Capture the cell that displays the provided text and extract its (x, y) central coordinate. 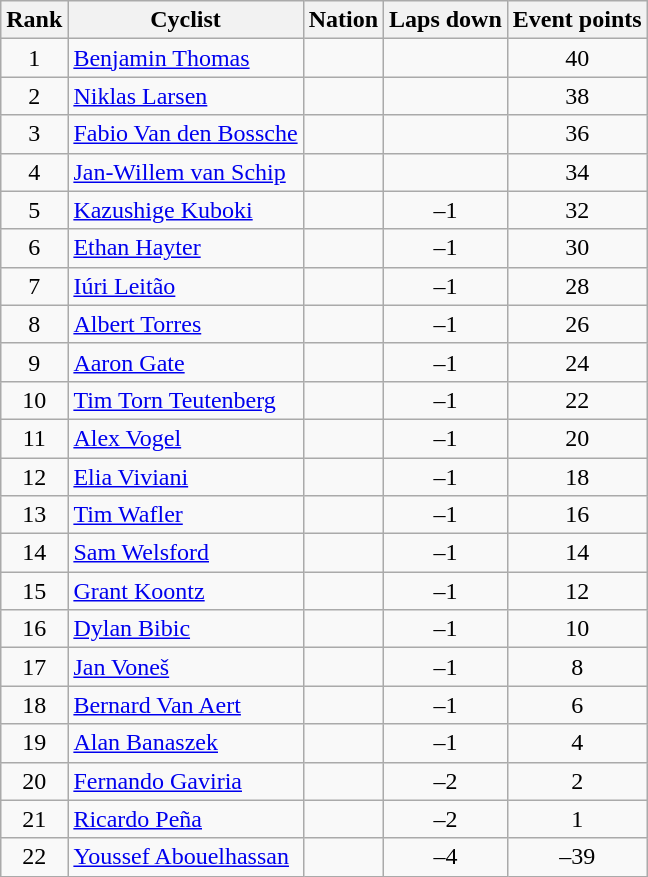
17 (34, 667)
15 (34, 591)
Nation (343, 20)
Fabio Van den Bossche (186, 134)
28 (577, 286)
Benjamin Thomas (186, 58)
Grant Koontz (186, 591)
11 (34, 438)
Ethan Hayter (186, 248)
Bernard Van Aert (186, 705)
21 (34, 819)
Rank (34, 20)
Ricardo Peña (186, 819)
40 (577, 58)
Dylan Bibic (186, 629)
Event points (577, 20)
13 (34, 515)
36 (577, 134)
Alan Banaszek (186, 743)
Cyclist (186, 20)
34 (577, 172)
5 (34, 210)
–4 (446, 857)
Jan Voneš (186, 667)
Elia Viviani (186, 477)
Albert Torres (186, 324)
26 (577, 324)
Sam Welsford (186, 553)
19 (34, 743)
Niklas Larsen (186, 96)
Alex Vogel (186, 438)
9 (34, 362)
Tim Wafler (186, 515)
Laps down (446, 20)
Iúri Leitão (186, 286)
Jan-Willem van Schip (186, 172)
Aaron Gate (186, 362)
Kazushige Kuboki (186, 210)
3 (34, 134)
30 (577, 248)
38 (577, 96)
7 (34, 286)
Fernando Gaviria (186, 781)
–39 (577, 857)
32 (577, 210)
Tim Torn Teutenberg (186, 400)
24 (577, 362)
Youssef Abouelhassan (186, 857)
